Detect which cell encompasses the target text, then output its (X, Y) center coordinate. 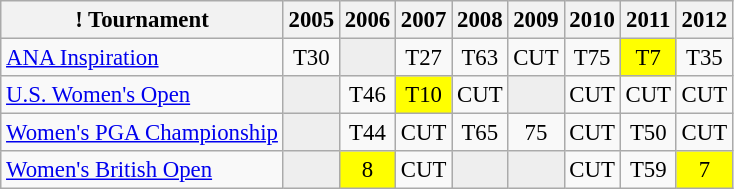
T46 (367, 95)
7 (704, 170)
8 (367, 170)
Women's British Open (142, 170)
Women's PGA Championship (142, 133)
ANA Inspiration (142, 58)
! Tournament (142, 20)
2010 (592, 20)
T59 (648, 170)
2005 (311, 20)
2009 (536, 20)
T65 (480, 133)
U.S. Women's Open (142, 95)
2007 (424, 20)
T10 (424, 95)
75 (536, 133)
T30 (311, 58)
T50 (648, 133)
T44 (367, 133)
T7 (648, 58)
2008 (480, 20)
2006 (367, 20)
T75 (592, 58)
2011 (648, 20)
2012 (704, 20)
T35 (704, 58)
T63 (480, 58)
T27 (424, 58)
